Pinpoint the cell where the given text exists, returning its [x, y] midpoint coordinate. 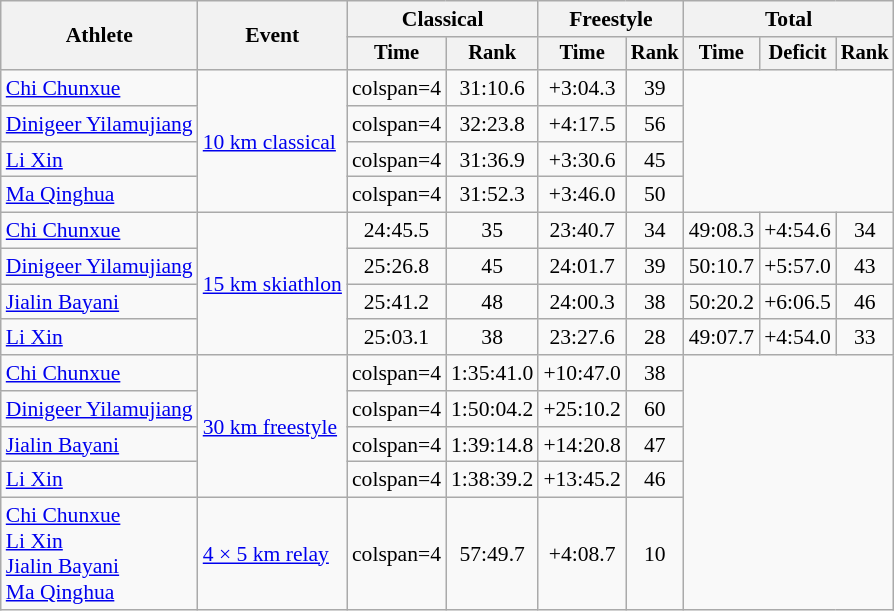
1:50:04.2 [492, 409]
Athlete [100, 36]
+25:10.2 [582, 409]
57:49.7 [492, 554]
+13:45.2 [582, 480]
+4:08.7 [582, 554]
25:41.2 [396, 302]
10 km classical [272, 141]
30 km freestyle [272, 426]
+3:46.0 [582, 195]
49:07.7 [722, 338]
56 [655, 124]
4 × 5 km relay [272, 554]
1:38:39.2 [492, 480]
31:36.9 [492, 160]
+3:30.6 [582, 160]
25:26.8 [396, 267]
24:01.7 [582, 267]
1:39:14.8 [492, 445]
24:45.5 [396, 231]
35 [492, 231]
50 [655, 195]
50:10.7 [722, 267]
+4:17.5 [582, 124]
Freestyle [610, 19]
23:40.7 [582, 231]
+5:57.0 [798, 267]
25:03.1 [396, 338]
23:27.6 [582, 338]
49:08.3 [722, 231]
24:00.3 [582, 302]
+6:06.5 [798, 302]
+10:47.0 [582, 373]
1:35:41.0 [492, 373]
10 [655, 554]
+3:04.3 [582, 88]
31:10.6 [492, 88]
15 km skiathlon [272, 284]
28 [655, 338]
60 [655, 409]
Ma Qinghua [100, 195]
50:20.2 [722, 302]
Chi ChunxueLi XinJialin BayaniMa Qinghua [100, 554]
+4:54.0 [798, 338]
31:52.3 [492, 195]
Event [272, 36]
47 [655, 445]
43 [865, 267]
Total [789, 19]
+14:20.8 [582, 445]
Classical [442, 19]
+4:54.6 [798, 231]
Deficit [798, 54]
33 [865, 338]
48 [492, 302]
32:23.8 [492, 124]
